Return (x, y) of the center of cell containing provided text 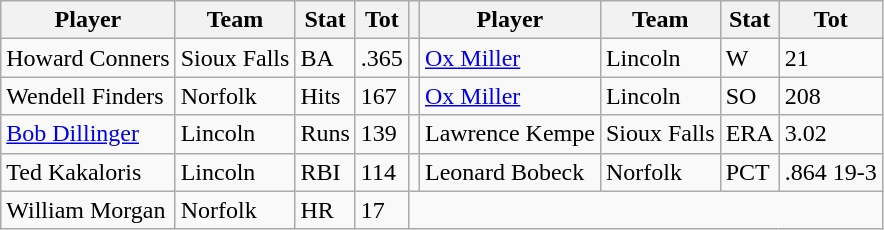
3.02 (830, 134)
17 (382, 210)
ERA (750, 134)
Wendell Finders (88, 96)
SO (750, 96)
Hits (325, 96)
Bob Dillinger (88, 134)
BA (325, 58)
.365 (382, 58)
Runs (325, 134)
Lawrence Kempe (510, 134)
139 (382, 134)
RBI (325, 172)
Howard Conners (88, 58)
21 (830, 58)
Leonard Bobeck (510, 172)
Ted Kakaloris (88, 172)
167 (382, 96)
208 (830, 96)
William Morgan (88, 210)
114 (382, 172)
HR (325, 210)
PCT (750, 172)
.864 19-3 (830, 172)
W (750, 58)
